Scan for the cell matching the given text and deliver its (x, y) coordinate at center. 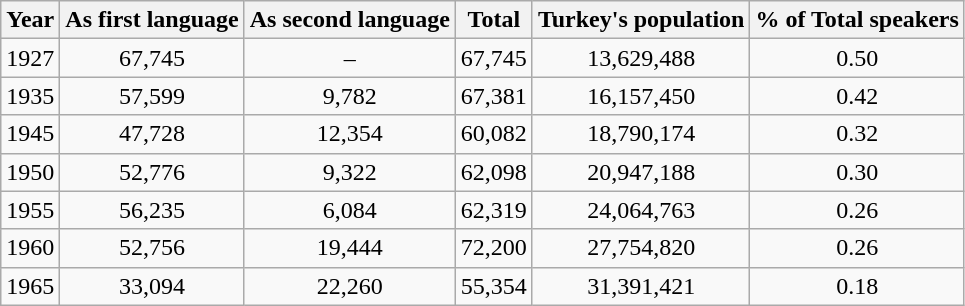
31,391,421 (641, 286)
52,756 (152, 248)
20,947,188 (641, 172)
1927 (30, 58)
67,381 (494, 96)
% of Total speakers (857, 20)
9,322 (350, 172)
60,082 (494, 134)
22,260 (350, 286)
47,728 (152, 134)
16,157,450 (641, 96)
1945 (30, 134)
19,444 (350, 248)
0.32 (857, 134)
Total (494, 20)
6,084 (350, 210)
1965 (30, 286)
12,354 (350, 134)
62,319 (494, 210)
27,754,820 (641, 248)
As first language (152, 20)
62,098 (494, 172)
52,776 (152, 172)
Turkey's population (641, 20)
0.18 (857, 286)
As second language (350, 20)
33,094 (152, 286)
1950 (30, 172)
Year (30, 20)
72,200 (494, 248)
1960 (30, 248)
55,354 (494, 286)
9,782 (350, 96)
57,599 (152, 96)
13,629,488 (641, 58)
24,064,763 (641, 210)
– (350, 58)
0.30 (857, 172)
1935 (30, 96)
0.50 (857, 58)
18,790,174 (641, 134)
56,235 (152, 210)
0.42 (857, 96)
1955 (30, 210)
